Detect which cell encompasses the target text, then output its [X, Y] center coordinate. 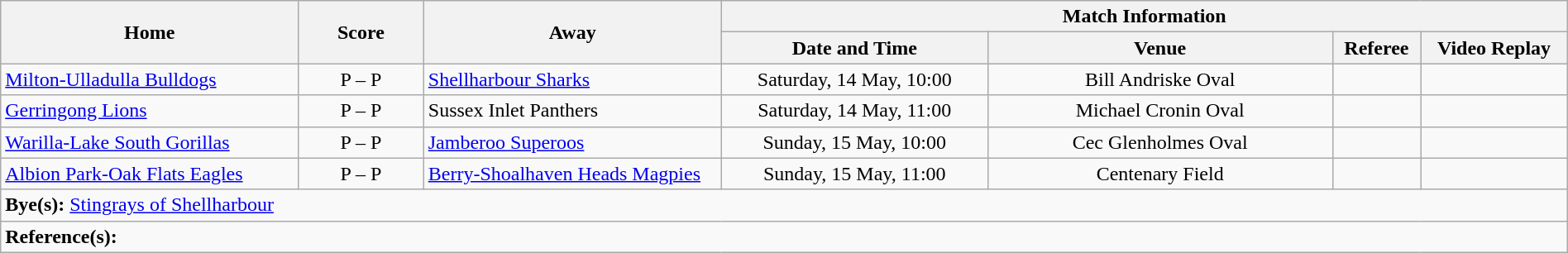
Sunday, 15 May, 10:00 [854, 142]
Albion Park-Oak Flats Eagles [150, 174]
Referee [1376, 48]
Cec Glenholmes Oval [1159, 142]
Match Information [1145, 17]
Sussex Inlet Panthers [572, 111]
Date and Time [854, 48]
Centenary Field [1159, 174]
Shellharbour Sharks [572, 79]
Sunday, 15 May, 11:00 [854, 174]
Score [361, 32]
Michael Cronin Oval [1159, 111]
Saturday, 14 May, 10:00 [854, 79]
Reference(s): [784, 236]
Milton-Ulladulla Bulldogs [150, 79]
Saturday, 14 May, 11:00 [854, 111]
Home [150, 32]
Gerringong Lions [150, 111]
Bye(s): Stingrays of Shellharbour [784, 205]
Jamberoo Superoos [572, 142]
Video Replay [1494, 48]
Away [572, 32]
Berry-Shoalhaven Heads Magpies [572, 174]
Venue [1159, 48]
Warilla-Lake South Gorillas [150, 142]
Bill Andriske Oval [1159, 79]
